For the text-containing cell, return its midpoint in (x, y) coordinate format. 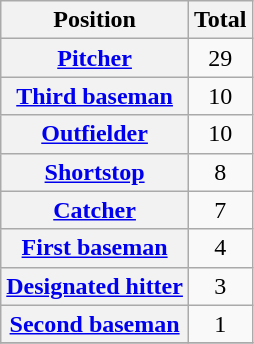
Second baseman (95, 324)
3 (220, 286)
Third baseman (95, 96)
1 (220, 324)
29 (220, 58)
8 (220, 172)
Catcher (95, 210)
Designated hitter (95, 286)
Position (95, 20)
Pitcher (95, 58)
Shortstop (95, 172)
First baseman (95, 248)
4 (220, 248)
Outfielder (95, 134)
Total (220, 20)
7 (220, 210)
